Output the (X, Y) coordinate of the center of the cell containing the given text.  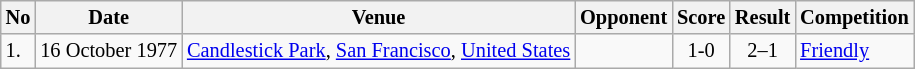
2–1 (762, 51)
Competition (854, 17)
Result (762, 17)
No (18, 17)
Date (108, 17)
1. (18, 51)
16 October 1977 (108, 51)
Score (701, 17)
Friendly (854, 51)
Opponent (624, 17)
Venue (378, 17)
Candlestick Park, San Francisco, United States (378, 51)
1-0 (701, 51)
